Locate the cell with the specified text and output its (X, Y) center coordinate. 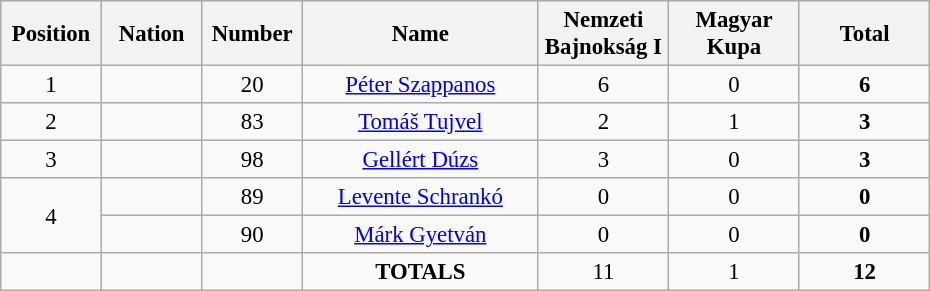
Name (421, 34)
Levente Schrankó (421, 197)
Nemzeti Bajnokság I (604, 34)
Nation (152, 34)
4 (52, 216)
Péter Szappanos (421, 85)
83 (252, 122)
20 (252, 85)
Total (864, 34)
90 (252, 235)
Gellért Dúzs (421, 160)
89 (252, 197)
Number (252, 34)
Magyar Kupa (734, 34)
Position (52, 34)
98 (252, 160)
Tomáš Tujvel (421, 122)
Márk Gyetván (421, 235)
